Locate the cell with the specified text and output its (x, y) center coordinate. 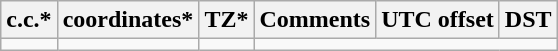
c.c.* (29, 20)
coordinates* (128, 20)
UTC offset (438, 20)
Comments (315, 20)
TZ* (226, 20)
DST (528, 20)
